Pinpoint the cell where the given text exists, returning its (X, Y) midpoint coordinate. 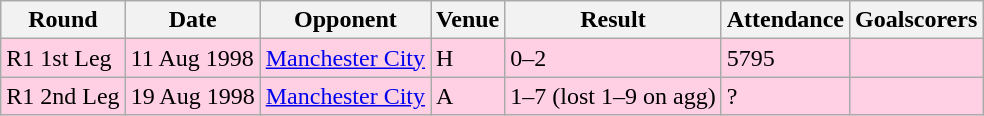
Goalscorers (916, 20)
1–7 (lost 1–9 on agg) (613, 96)
H (468, 58)
R1 1st Leg (63, 58)
Opponent (345, 20)
Venue (468, 20)
0–2 (613, 58)
? (785, 96)
Attendance (785, 20)
Round (63, 20)
R1 2nd Leg (63, 96)
11 Aug 1998 (192, 58)
Date (192, 20)
A (468, 96)
19 Aug 1998 (192, 96)
Result (613, 20)
5795 (785, 58)
